Detect which cell encompasses the target text, then output its [X, Y] center coordinate. 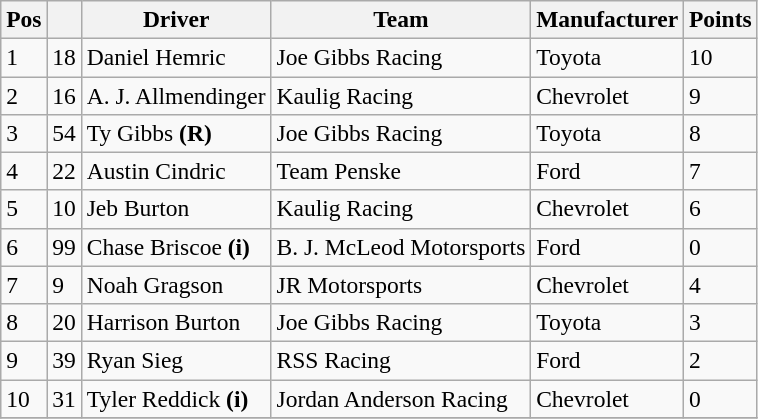
Austin Cindric [176, 171]
22 [64, 171]
1 [24, 57]
B. J. McLeod Motorsports [401, 247]
Driver [176, 19]
Jordan Anderson Racing [401, 398]
Jeb Burton [176, 209]
20 [64, 322]
Chase Briscoe (i) [176, 247]
Ty Gibbs (R) [176, 133]
5 [24, 209]
Manufacturer [608, 19]
Noah Gragson [176, 285]
Points [721, 19]
Team Penske [401, 171]
18 [64, 57]
Pos [24, 19]
99 [64, 247]
Team [401, 19]
JR Motorsports [401, 285]
A. J. Allmendinger [176, 95]
16 [64, 95]
RSS Racing [401, 360]
Tyler Reddick (i) [176, 398]
Ryan Sieg [176, 360]
39 [64, 360]
Harrison Burton [176, 322]
Daniel Hemric [176, 57]
54 [64, 133]
31 [64, 398]
